Locate the cell with the specified text and output its (x, y) center coordinate. 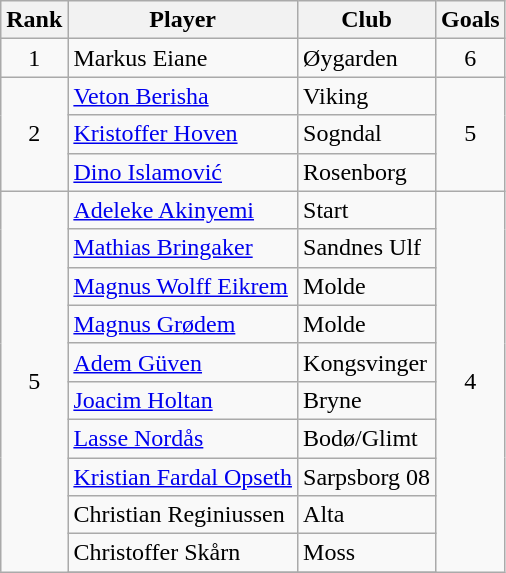
Adeleke Akinyemi (183, 210)
Moss (367, 553)
Markus Eiane (183, 58)
Bodø/Glimt (367, 438)
Joacim Holtan (183, 400)
Sogndal (367, 134)
6 (470, 58)
Øygarden (367, 58)
Start (367, 210)
Adem Güven (183, 362)
Sandnes Ulf (367, 248)
Bryne (367, 400)
Kristian Fardal Opseth (183, 477)
Mathias Bringaker (183, 248)
Alta (367, 515)
Player (183, 20)
Magnus Wolff Eikrem (183, 286)
Lasse Nordås (183, 438)
Kristoffer Hoven (183, 134)
Goals (470, 20)
Rosenborg (367, 172)
2 (34, 134)
Club (367, 20)
1 (34, 58)
4 (470, 382)
Viking (367, 96)
Christoffer Skårn (183, 553)
Sarpsborg 08 (367, 477)
Christian Reginiussen (183, 515)
Kongsvinger (367, 362)
Rank (34, 20)
Veton Berisha (183, 96)
Dino Islamović (183, 172)
Magnus Grødem (183, 324)
